Identify which cell holds the provided text, then report its [X, Y] central coordinate. 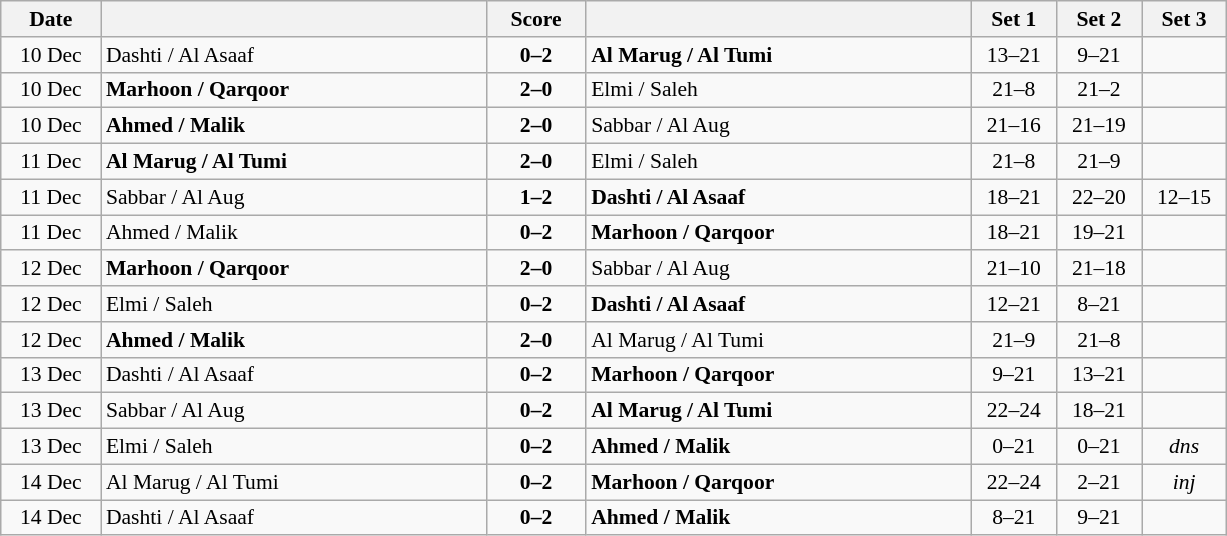
Date [51, 19]
Set 2 [1098, 19]
22–20 [1098, 197]
1–2 [536, 197]
21–18 [1098, 269]
Score [536, 19]
21–2 [1098, 90]
12–21 [1014, 304]
12–15 [1184, 197]
21–19 [1098, 126]
21–10 [1014, 269]
2–21 [1098, 482]
inj [1184, 482]
21–16 [1014, 126]
Set 1 [1014, 19]
Set 3 [1184, 19]
19–21 [1098, 233]
dns [1184, 447]
